Capture the cell that displays the provided text and extract its (X, Y) central coordinate. 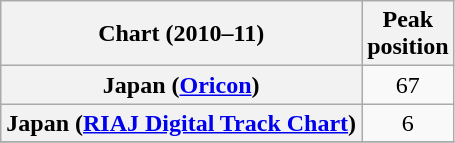
Peakposition (408, 34)
Japan (Oricon) (182, 85)
6 (408, 123)
67 (408, 85)
Japan (RIAJ Digital Track Chart) (182, 123)
Chart (2010–11) (182, 34)
